Pinpoint the cell where the given text exists, returning its (x, y) midpoint coordinate. 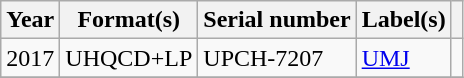
UPCH-7207 (277, 58)
UHQCD+LP (129, 58)
Label(s) (404, 20)
2017 (30, 58)
UMJ (404, 58)
Format(s) (129, 20)
Serial number (277, 20)
Year (30, 20)
